Detect which cell encompasses the target text, then output its (x, y) center coordinate. 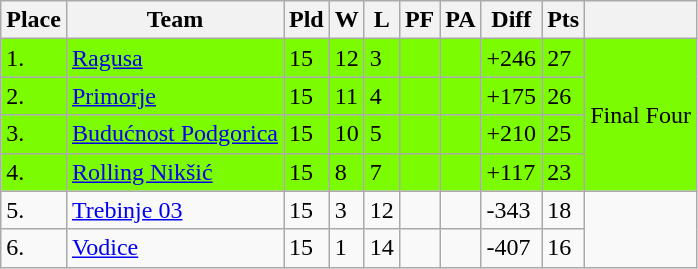
8 (346, 172)
Team (174, 20)
4. (34, 172)
+210 (512, 134)
+117 (512, 172)
4 (382, 96)
1. (34, 58)
Rolling Nikšić (174, 172)
1 (346, 248)
26 (564, 96)
Final Four (641, 115)
3. (34, 134)
5. (34, 210)
Vodice (174, 248)
Pld (307, 20)
2. (34, 96)
W (346, 20)
11 (346, 96)
10 (346, 134)
27 (564, 58)
16 (564, 248)
+246 (512, 58)
-343 (512, 210)
Pts (564, 20)
Ragusa (174, 58)
Diff (512, 20)
+175 (512, 96)
18 (564, 210)
14 (382, 248)
23 (564, 172)
L (382, 20)
7 (382, 172)
-407 (512, 248)
5 (382, 134)
PA (460, 20)
25 (564, 134)
Trebinje 03 (174, 210)
6. (34, 248)
Place (34, 20)
Budućnost Podgorica (174, 134)
Primorje (174, 96)
PF (419, 20)
